Pinpoint the cell where the given text exists, returning its (X, Y) midpoint coordinate. 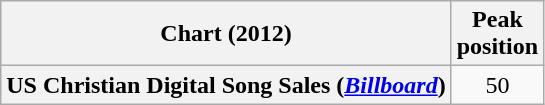
50 (497, 85)
US Christian Digital Song Sales (Billboard) (226, 85)
Peakposition (497, 34)
Chart (2012) (226, 34)
